Capture the cell that displays the provided text and extract its [x, y] central coordinate. 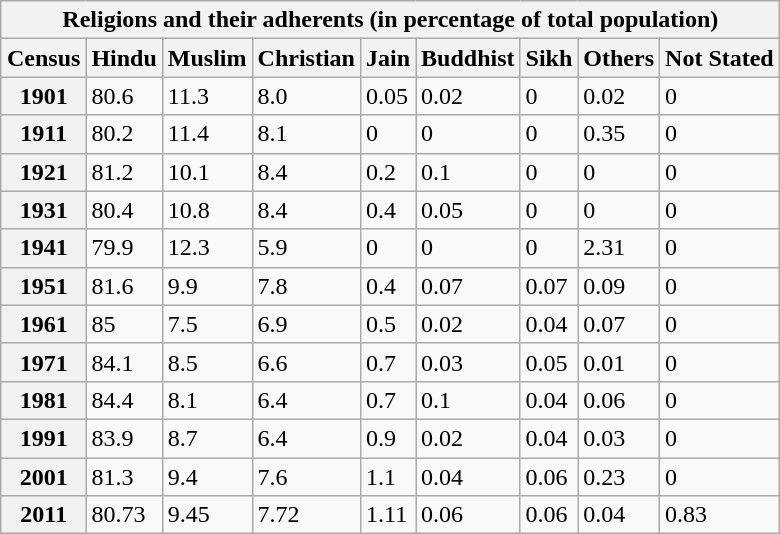
1931 [43, 210]
10.1 [207, 172]
0.83 [720, 515]
Muslim [207, 58]
81.3 [124, 477]
0.09 [619, 286]
12.3 [207, 248]
2001 [43, 477]
Sikh [549, 58]
Religions and their adherents (in percentage of total population) [390, 20]
5.9 [306, 248]
6.9 [306, 324]
7.6 [306, 477]
8.0 [306, 96]
80.73 [124, 515]
9.4 [207, 477]
2.31 [619, 248]
84.4 [124, 400]
7.5 [207, 324]
0.2 [388, 172]
81.2 [124, 172]
1941 [43, 248]
0.23 [619, 477]
1.11 [388, 515]
83.9 [124, 438]
Census [43, 58]
80.6 [124, 96]
1901 [43, 96]
1981 [43, 400]
11.4 [207, 134]
1.1 [388, 477]
Not Stated [720, 58]
11.3 [207, 96]
85 [124, 324]
2011 [43, 515]
1911 [43, 134]
7.72 [306, 515]
9.9 [207, 286]
Hindu [124, 58]
9.45 [207, 515]
84.1 [124, 362]
79.9 [124, 248]
1971 [43, 362]
0.01 [619, 362]
8.7 [207, 438]
1961 [43, 324]
7.8 [306, 286]
6.6 [306, 362]
80.4 [124, 210]
Christian [306, 58]
0.5 [388, 324]
0.35 [619, 134]
1991 [43, 438]
1951 [43, 286]
80.2 [124, 134]
8.5 [207, 362]
1921 [43, 172]
Others [619, 58]
81.6 [124, 286]
Buddhist [468, 58]
0.9 [388, 438]
10.8 [207, 210]
Jain [388, 58]
